Pinpoint the cell where the given text exists, returning its [X, Y] midpoint coordinate. 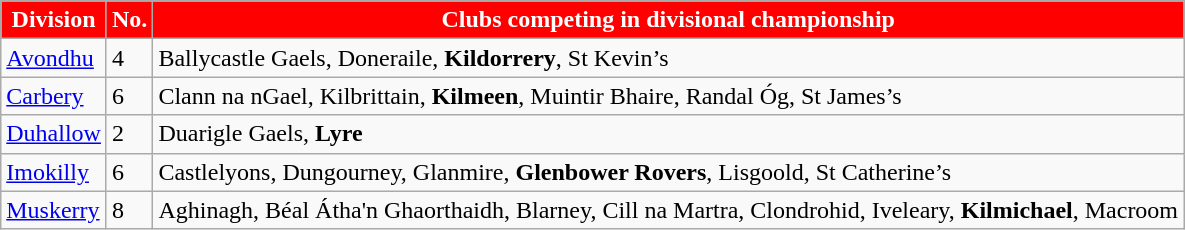
Aghinagh, Béal Átha'n Ghaorthaidh, Blarney, Cill na Martra, Clondrohid, Iveleary, Kilmichael, Macroom [668, 210]
Ballycastle Gaels, Doneraile, Kildorrery, St Kevin’s [668, 58]
Division [54, 20]
Carbery [54, 96]
No. [129, 20]
Duarigle Gaels, Lyre [668, 134]
Avondhu [54, 58]
Clann na nGael, Kilbrittain, Kilmeen, Muintir Bhaire, Randal Óg, St James’s [668, 96]
4 [129, 58]
Muskerry [54, 210]
2 [129, 134]
Clubs competing in divisional championship [668, 20]
Duhallow [54, 134]
Castlelyons, Dungourney, Glanmire, Glenbower Rovers, Lisgoold, St Catherine’s [668, 172]
8 [129, 210]
Imokilly [54, 172]
